Locate the cell with the specified text and output its (X, Y) center coordinate. 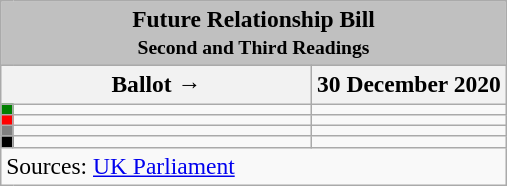
Ballot → (156, 84)
Future Relationship BillSecond and Third Readings (254, 32)
Sources: UK Parliament (254, 166)
30 December 2020 (410, 84)
